Search for the cell housing the specified text and yield its (X, Y) center coordinate. 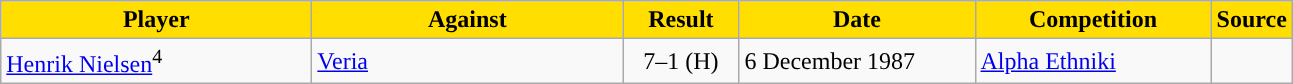
Competition (1093, 20)
Source (1252, 20)
Against (468, 20)
6 December 1987 (857, 62)
Henrik Nielsen4 (156, 62)
Player (156, 20)
Veria (468, 62)
Date (857, 20)
7–1 (H) (681, 62)
Alpha Ethniki (1093, 62)
Result (681, 20)
